Determine the (X, Y) coordinate at the center of the cell enclosing the given text.  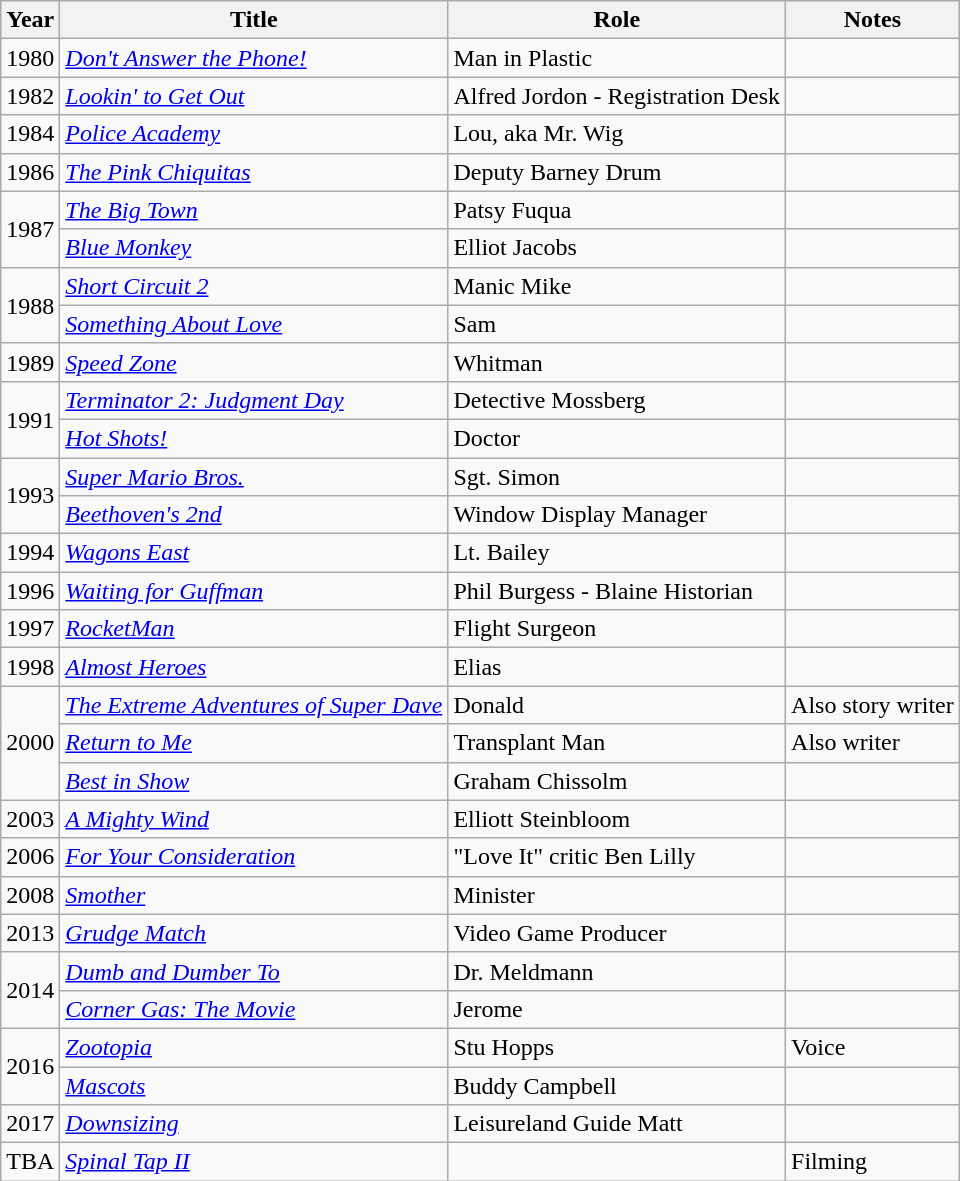
Mascots (254, 1085)
Spinal Tap II (254, 1162)
1988 (30, 305)
Smother (254, 895)
1998 (30, 667)
Best in Show (254, 781)
RocketMan (254, 629)
Transplant Man (617, 743)
Window Display Manager (617, 515)
Hot Shots! (254, 438)
Buddy Campbell (617, 1085)
1996 (30, 591)
Grudge Match (254, 933)
Graham Chissolm (617, 781)
2008 (30, 895)
Waiting for Guffman (254, 591)
Super Mario Bros. (254, 477)
Corner Gas: The Movie (254, 1009)
Doctor (617, 438)
2017 (30, 1124)
Detective Mossberg (617, 400)
Phil Burgess - Blaine Historian (617, 591)
Also writer (873, 743)
Man in Plastic (617, 58)
Stu Hopps (617, 1047)
Lou, aka Mr. Wig (617, 134)
Voice (873, 1047)
Elliot Jacobs (617, 248)
1987 (30, 229)
The Pink Chiquitas (254, 172)
1980 (30, 58)
"Love It" critic Ben Lilly (617, 857)
Dr. Meldmann (617, 971)
Deputy Barney Drum (617, 172)
2003 (30, 819)
Police Academy (254, 134)
Manic Mike (617, 286)
Sgt. Simon (617, 477)
Wagons East (254, 553)
Blue Monkey (254, 248)
1989 (30, 362)
1986 (30, 172)
Downsizing (254, 1124)
The Big Town (254, 210)
TBA (30, 1162)
2000 (30, 743)
The Extreme Adventures of Super Dave (254, 705)
Elliott Steinbloom (617, 819)
Notes (873, 20)
Leisureland Guide Matt (617, 1124)
A Mighty Wind (254, 819)
Lt. Bailey (617, 553)
Lookin' to Get Out (254, 96)
2016 (30, 1066)
Year (30, 20)
Video Game Producer (617, 933)
1994 (30, 553)
1984 (30, 134)
For Your Consideration (254, 857)
Sam (617, 324)
Donald (617, 705)
Elias (617, 667)
Also story writer (873, 705)
Title (254, 20)
1997 (30, 629)
Almost Heroes (254, 667)
Whitman (617, 362)
Filming (873, 1162)
Speed Zone (254, 362)
Beethoven's 2nd (254, 515)
Return to Me (254, 743)
Something About Love (254, 324)
2006 (30, 857)
Jerome (617, 1009)
2013 (30, 933)
1993 (30, 496)
Terminator 2: Judgment Day (254, 400)
1982 (30, 96)
Zootopia (254, 1047)
Short Circuit 2 (254, 286)
Flight Surgeon (617, 629)
Don't Answer the Phone! (254, 58)
1991 (30, 419)
Role (617, 20)
Minister (617, 895)
Dumb and Dumber To (254, 971)
2014 (30, 990)
Alfred Jordon - Registration Desk (617, 96)
Patsy Fuqua (617, 210)
